Locate the cell with the specified text and output its (X, Y) center coordinate. 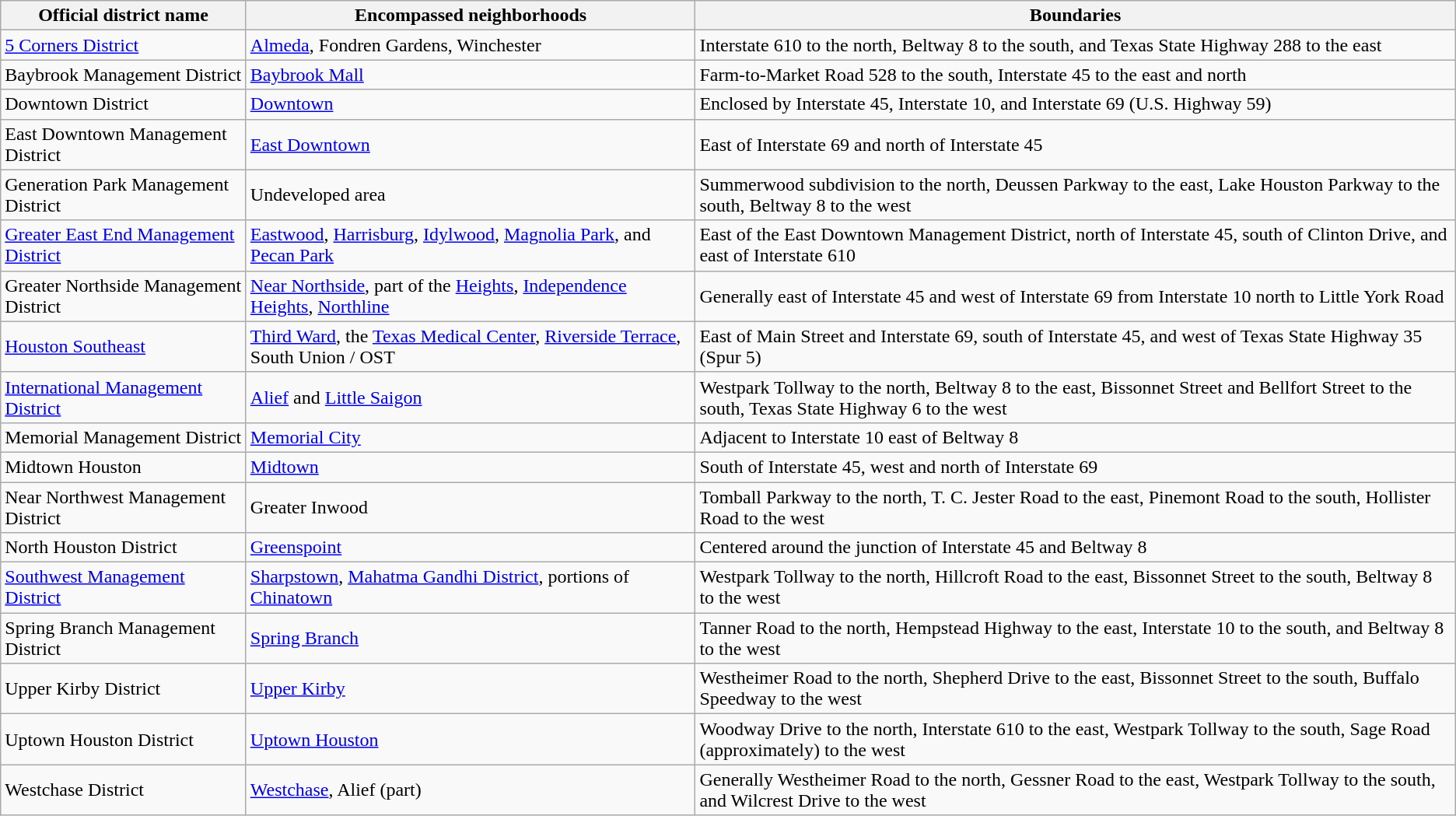
Centered around the junction of Interstate 45 and Beltway 8 (1075, 548)
Near Northwest Management District (124, 507)
Greater East End Management District (124, 246)
Downtown (471, 104)
Generally Westheimer Road to the north, Gessner Road to the east, Westpark Tollway to the south, and Wilcrest Drive to the west (1075, 790)
East Downtown Management District (124, 145)
Boundaries (1075, 16)
Generally east of Interstate 45 and west of Interstate 69 from Interstate 10 north to Little York Road (1075, 296)
Enclosed by Interstate 45, Interstate 10, and Interstate 69 (U.S. Highway 59) (1075, 104)
East of Interstate 69 and north of Interstate 45 (1075, 145)
Almeda, Fondren Gardens, Winchester (471, 45)
Alief and Little Saigon (471, 397)
Midtown (471, 467)
Southwest Management District (124, 588)
Spring Branch Management District (124, 638)
East of Main Street and Interstate 69, south of Interstate 45, and west of Texas State Highway 35 (Spur 5) (1075, 347)
Summerwood subdivision to the north, Deussen Parkway to the east, Lake Houston Parkway to the south, Beltway 8 to the west (1075, 194)
Spring Branch (471, 638)
Sharpstown, Mahatma Gandhi District, portions of Chinatown (471, 588)
5 Corners District (124, 45)
Midtown Houston (124, 467)
Baybrook Mall (471, 75)
International Management District (124, 397)
Westchase, Alief (part) (471, 790)
Official district name (124, 16)
Upper Kirby District (124, 689)
Tanner Road to the north, Hempstead Highway to the east, Interstate 10 to the south, and Beltway 8 to the west (1075, 638)
Undeveloped area (471, 194)
Westpark Tollway to the north, Beltway 8 to the east, Bissonnet Street and Bellfort Street to the south, Texas State Highway 6 to the west (1075, 397)
South of Interstate 45, west and north of Interstate 69 (1075, 467)
Woodway Drive to the north, Interstate 610 to the east, Westpark Tollway to the south, Sage Road (approximately) to the west (1075, 739)
Interstate 610 to the north, Beltway 8 to the south, and Texas State Highway 288 to the east (1075, 45)
Greenspoint (471, 548)
Westchase District (124, 790)
Greater Northside Management District (124, 296)
Near Northside, part of the Heights, Independence Heights, Northline (471, 296)
Westpark Tollway to the north, Hillcroft Road to the east, Bissonnet Street to the south, Beltway 8 to the west (1075, 588)
Generation Park Management District (124, 194)
Upper Kirby (471, 689)
Downtown District (124, 104)
East of the East Downtown Management District, north of Interstate 45, south of Clinton Drive, and east of Interstate 610 (1075, 246)
Westheimer Road to the north, Shepherd Drive to the east, Bissonnet Street to the south, Buffalo Speedway to the west (1075, 689)
Encompassed neighborhoods (471, 16)
Tomball Parkway to the north, T. C. Jester Road to the east, Pinemont Road to the south, Hollister Road to the west (1075, 507)
Adjacent to Interstate 10 east of Beltway 8 (1075, 437)
Eastwood, Harrisburg, Idylwood, Magnolia Park, and Pecan Park (471, 246)
Memorial Management District (124, 437)
Third Ward, the Texas Medical Center, Riverside Terrace, South Union / OST (471, 347)
Baybrook Management District (124, 75)
East Downtown (471, 145)
Houston Southeast (124, 347)
Uptown Houston (471, 739)
Farm-to-Market Road 528 to the south, Interstate 45 to the east and north (1075, 75)
North Houston District (124, 548)
Greater Inwood (471, 507)
Uptown Houston District (124, 739)
Memorial City (471, 437)
